Capture the cell that displays the provided text and extract its [X, Y] central coordinate. 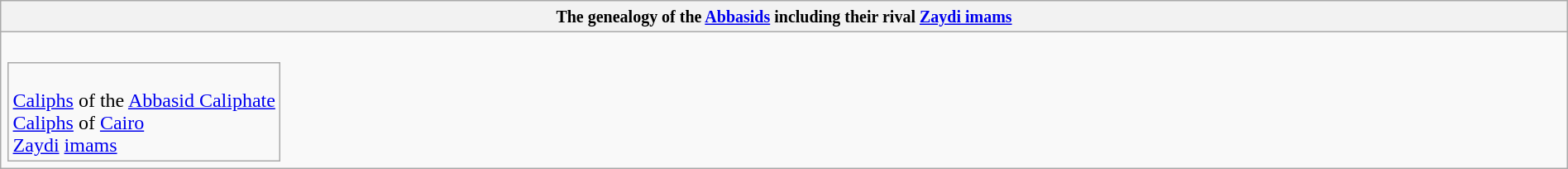
The genealogy of the Abbasids including their rival Zaydi imams [784, 17]
